Search for the cell housing the specified text and yield its [x, y] center coordinate. 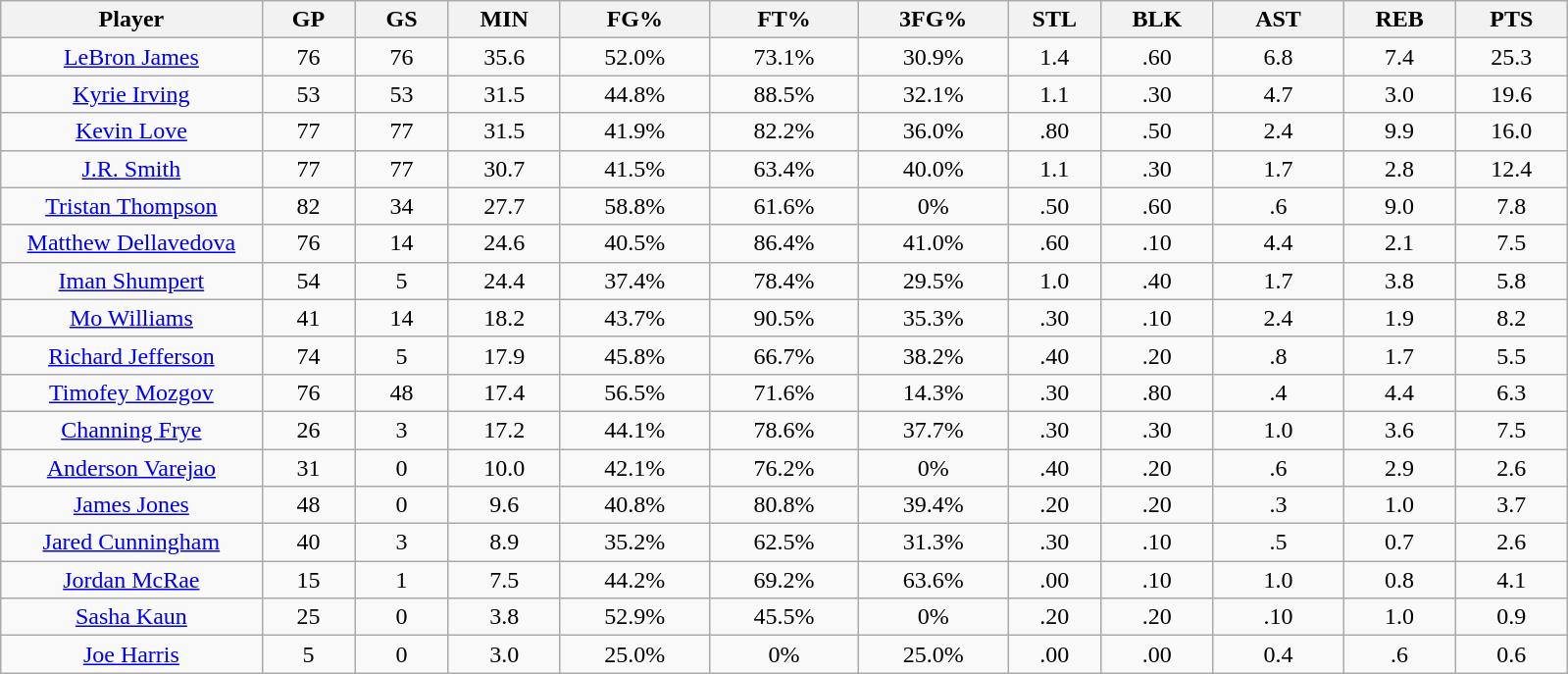
82 [308, 206]
25.3 [1511, 57]
37.4% [634, 281]
90.5% [784, 318]
0.6 [1511, 654]
86.4% [784, 243]
8.2 [1511, 318]
88.5% [784, 94]
8.9 [504, 543]
5.8 [1511, 281]
15 [308, 580]
1.9 [1399, 318]
41.9% [634, 131]
17.9 [504, 355]
Kevin Love [131, 131]
41.5% [634, 169]
PTS [1511, 20]
32.1% [934, 94]
40.0% [934, 169]
3.7 [1511, 505]
Richard Jefferson [131, 355]
66.7% [784, 355]
GS [402, 20]
6.3 [1511, 392]
69.2% [784, 580]
.5 [1279, 543]
0.7 [1399, 543]
52.0% [634, 57]
BLK [1157, 20]
78.6% [784, 430]
63.4% [784, 169]
Timofey Mozgov [131, 392]
Player [131, 20]
3.6 [1399, 430]
Iman Shumpert [131, 281]
58.8% [634, 206]
52.9% [634, 617]
30.9% [934, 57]
2.9 [1399, 468]
36.0% [934, 131]
J.R. Smith [131, 169]
0.9 [1511, 617]
40.8% [634, 505]
12.4 [1511, 169]
Mo Williams [131, 318]
0.4 [1279, 654]
.4 [1279, 392]
Joe Harris [131, 654]
10.0 [504, 468]
62.5% [784, 543]
40 [308, 543]
76.2% [784, 468]
2.1 [1399, 243]
Channing Frye [131, 430]
27.7 [504, 206]
44.1% [634, 430]
6.8 [1279, 57]
5.5 [1511, 355]
STL [1055, 20]
0.8 [1399, 580]
82.2% [784, 131]
19.6 [1511, 94]
17.2 [504, 430]
18.2 [504, 318]
2.8 [1399, 169]
43.7% [634, 318]
26 [308, 430]
Anderson Varejao [131, 468]
16.0 [1511, 131]
James Jones [131, 505]
14.3% [934, 392]
FG% [634, 20]
FT% [784, 20]
Jared Cunningham [131, 543]
Sasha Kaun [131, 617]
61.6% [784, 206]
4.1 [1511, 580]
37.7% [934, 430]
4.7 [1279, 94]
45.5% [784, 617]
25 [308, 617]
35.3% [934, 318]
MIN [504, 20]
29.5% [934, 281]
41.0% [934, 243]
Tristan Thompson [131, 206]
Jordan McRae [131, 580]
AST [1279, 20]
78.4% [784, 281]
38.2% [934, 355]
30.7 [504, 169]
7.4 [1399, 57]
40.5% [634, 243]
9.6 [504, 505]
35.2% [634, 543]
24.4 [504, 281]
7.8 [1511, 206]
9.9 [1399, 131]
1.4 [1055, 57]
35.6 [504, 57]
.8 [1279, 355]
GP [308, 20]
73.1% [784, 57]
1 [402, 580]
39.4% [934, 505]
45.8% [634, 355]
63.6% [934, 580]
Kyrie Irving [131, 94]
31 [308, 468]
24.6 [504, 243]
17.4 [504, 392]
.3 [1279, 505]
56.5% [634, 392]
54 [308, 281]
74 [308, 355]
9.0 [1399, 206]
42.1% [634, 468]
80.8% [784, 505]
34 [402, 206]
44.8% [634, 94]
3FG% [934, 20]
31.3% [934, 543]
41 [308, 318]
71.6% [784, 392]
Matthew Dellavedova [131, 243]
LeBron James [131, 57]
44.2% [634, 580]
REB [1399, 20]
